Find where the given text appears and provide that cell's center as [x, y] coordinate. 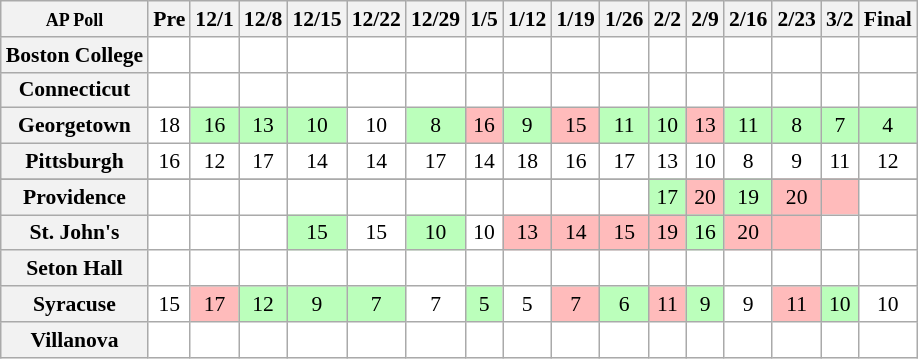
2/16 [748, 19]
2/2 [667, 19]
AP Poll [74, 19]
Pre [169, 19]
Pittsburgh [74, 162]
4 [888, 126]
Connecticut [74, 90]
12/22 [376, 19]
1/12 [528, 19]
Georgetown [74, 126]
1/5 [484, 19]
2/23 [796, 19]
2/9 [705, 19]
12/1 [214, 19]
Syracuse [74, 304]
Seton Hall [74, 269]
Final [888, 19]
1/26 [624, 19]
12/29 [436, 19]
St. John's [74, 233]
3/2 [840, 19]
6 [624, 304]
12/15 [316, 19]
1/19 [576, 19]
Boston College [74, 55]
12/8 [264, 19]
Villanova [74, 340]
Providence [74, 197]
